Capture the cell that displays the provided text and extract its [X, Y] central coordinate. 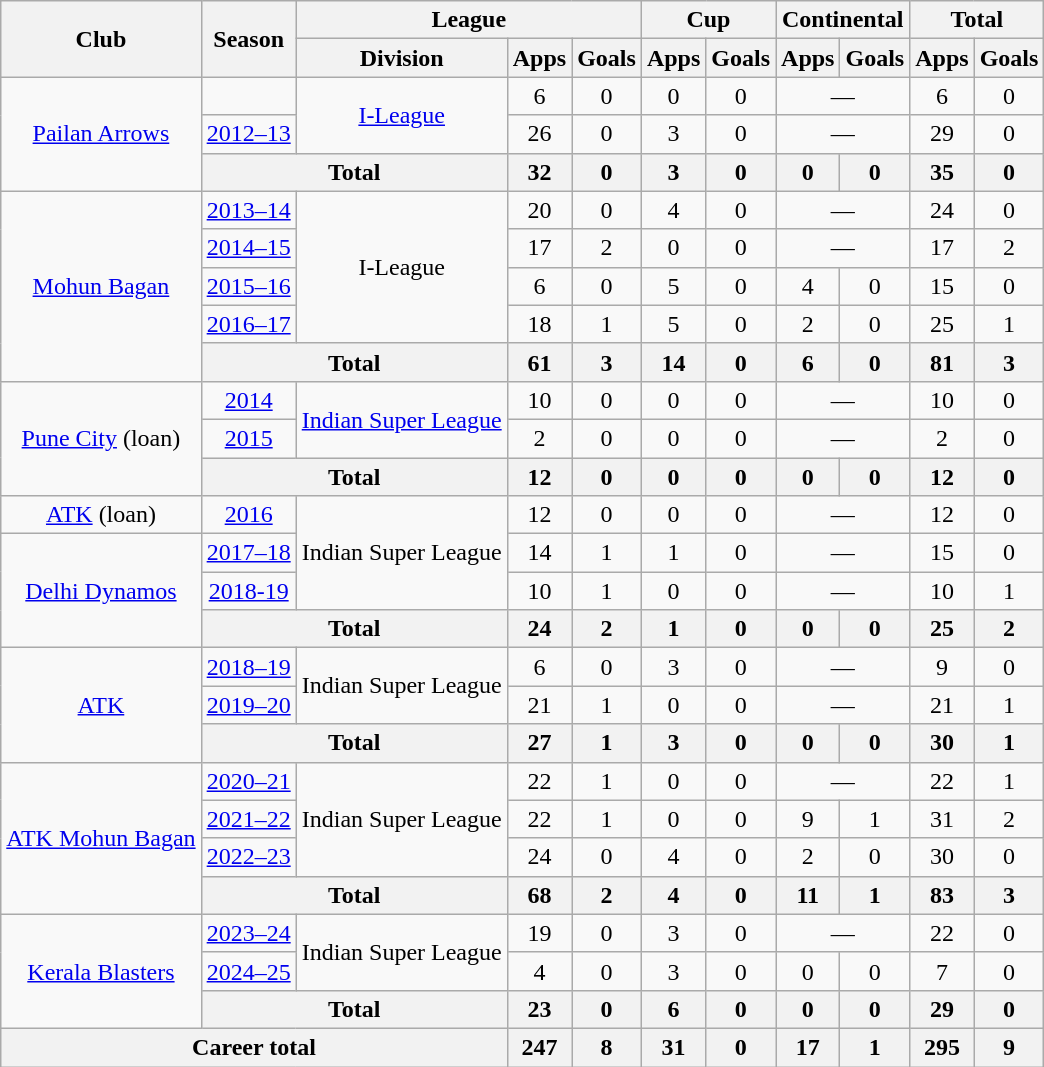
Season [248, 39]
Career total [254, 1047]
81 [942, 362]
35 [942, 172]
27 [539, 743]
2016–17 [248, 324]
2017–18 [248, 553]
68 [539, 895]
ATK [101, 705]
Club [101, 39]
Division [402, 58]
ATK (loan) [101, 515]
Delhi Dynamos [101, 591]
61 [539, 362]
19 [539, 933]
2015–16 [248, 286]
Kerala Blasters [101, 971]
2020–21 [248, 781]
League [468, 20]
2019–20 [248, 705]
2018–19 [248, 667]
Pune City (loan) [101, 438]
2024–25 [248, 971]
Pailan Arrows [101, 134]
2016 [248, 515]
2023–24 [248, 933]
2022–23 [248, 857]
18 [539, 324]
8 [607, 1047]
295 [942, 1047]
2021–22 [248, 819]
Continental [843, 20]
2014 [248, 400]
247 [539, 1047]
2013–14 [248, 210]
23 [539, 1009]
20 [539, 210]
11 [808, 895]
7 [942, 971]
2018-19 [248, 591]
Mohun Bagan [101, 286]
83 [942, 895]
ATK Mohun Bagan [101, 838]
Cup [708, 20]
32 [539, 172]
2014–15 [248, 248]
2012–13 [248, 134]
2015 [248, 438]
26 [539, 134]
